For the text-containing cell, return its midpoint in [X, Y] coordinate format. 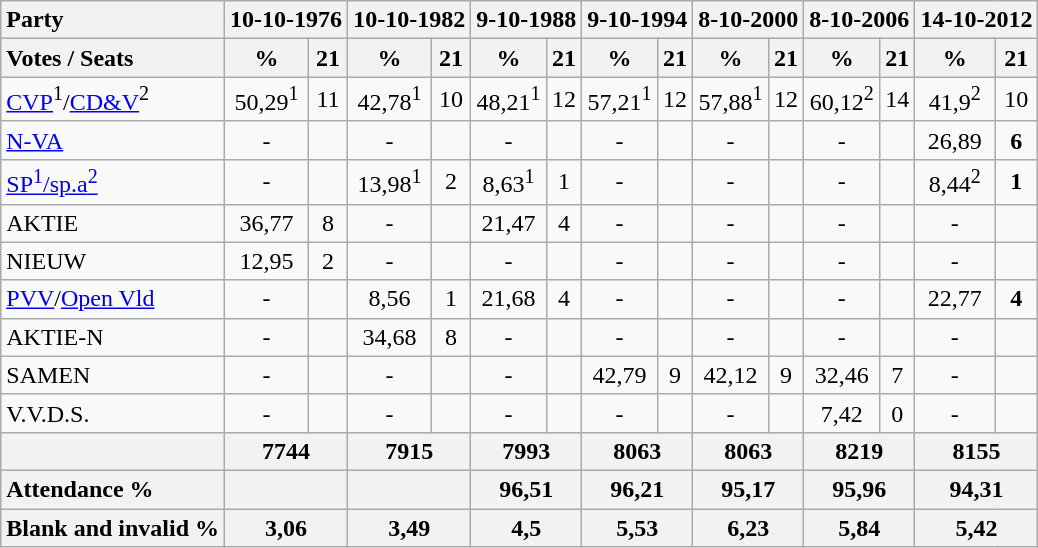
60,122 [842, 100]
3,49 [410, 528]
48,211 [509, 100]
CVP1/CD&V2 [113, 100]
7,42 [842, 413]
7993 [526, 451]
57,881 [731, 100]
42,12 [731, 375]
57,211 [620, 100]
V.V.D.S. [113, 413]
7744 [286, 451]
11 [328, 100]
SP1/sp.a2 [113, 182]
9-10-1988 [526, 20]
5,84 [860, 528]
13,981 [390, 182]
10-10-1976 [286, 20]
42,79 [620, 375]
8155 [976, 451]
8,442 [955, 182]
8,56 [390, 299]
7915 [410, 451]
32,46 [842, 375]
6,23 [748, 528]
Attendance % [113, 489]
14-10-2012 [976, 20]
5,53 [638, 528]
NIEUW [113, 261]
22,77 [955, 299]
34,68 [390, 337]
96,51 [526, 489]
36,77 [267, 223]
PVV/Open Vld [113, 299]
10-10-1982 [410, 20]
21,68 [509, 299]
42,781 [390, 100]
41,92 [955, 100]
12,95 [267, 261]
Blank and invalid % [113, 528]
7 [896, 375]
9-10-1994 [638, 20]
AKTIE-N [113, 337]
AKTIE [113, 223]
8-10-2006 [860, 20]
5,42 [976, 528]
8-10-2000 [748, 20]
0 [896, 413]
6 [1016, 140]
Votes / Seats [113, 58]
50,291 [267, 100]
3,06 [286, 528]
N-VA [113, 140]
21,47 [509, 223]
96,21 [638, 489]
14 [896, 100]
8,631 [509, 182]
95,17 [748, 489]
Party [113, 20]
26,89 [955, 140]
8219 [860, 451]
94,31 [976, 489]
95,96 [860, 489]
4,5 [526, 528]
SAMEN [113, 375]
